Find where the given text appears and provide that cell's center as (X, Y) coordinate. 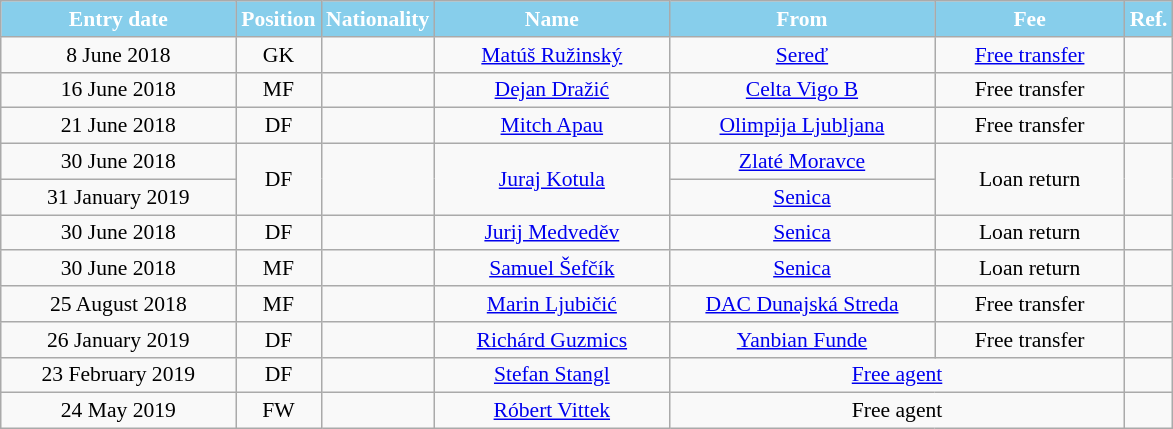
Entry date (118, 19)
Dejan Dražić (552, 90)
16 June 2018 (118, 90)
Olimpija Ljubljana (802, 126)
FW (278, 411)
31 January 2019 (118, 197)
8 June 2018 (118, 55)
GK (278, 55)
21 June 2018 (118, 126)
Jurij Medveděv (552, 233)
25 August 2018 (118, 304)
Zlaté Moravce (802, 162)
24 May 2019 (118, 411)
Richárd Guzmics (552, 340)
Marin Ljubičić (552, 304)
From (802, 19)
Celta Vigo B (802, 90)
Fee (1030, 19)
Mitch Apau (552, 126)
Samuel Šefčík (552, 269)
26 January 2019 (118, 340)
Sereď (802, 55)
Position (278, 19)
DAC Dunajská Streda (802, 304)
Nationality (378, 19)
Róbert Vittek (552, 411)
Ref. (1149, 19)
Stefan Stangl (552, 375)
Yanbian Funde (802, 340)
Juraj Kotula (552, 180)
Name (552, 19)
Matúš Ružinský (552, 55)
23 February 2019 (118, 375)
